Capture the cell that displays the provided text and extract its [X, Y] central coordinate. 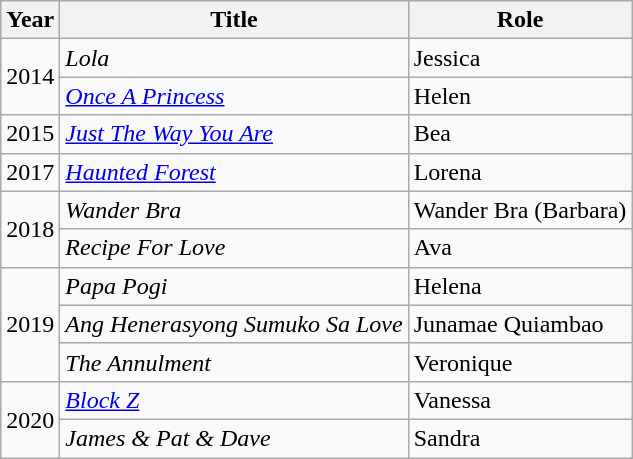
2019 [30, 324]
The Annulment [234, 362]
Jessica [520, 58]
Role [520, 20]
Haunted Forest [234, 172]
Just The Way You Are [234, 134]
Year [30, 20]
Lorena [520, 172]
2018 [30, 229]
Ang Henerasyong Sumuko Sa Love [234, 324]
2017 [30, 172]
Helen [520, 96]
Veronique [520, 362]
Junamae Quiambao [520, 324]
2020 [30, 419]
Block Z [234, 400]
Wander Bra (Barbara) [520, 210]
2014 [30, 77]
Title [234, 20]
Helena [520, 286]
Vanessa [520, 400]
Recipe For Love [234, 248]
Wander Bra [234, 210]
Ava [520, 248]
Bea [520, 134]
Once A Princess [234, 96]
Papa Pogi [234, 286]
James & Pat & Dave [234, 438]
Sandra [520, 438]
2015 [30, 134]
Lola [234, 58]
